Detect which cell encompasses the target text, then output its (x, y) center coordinate. 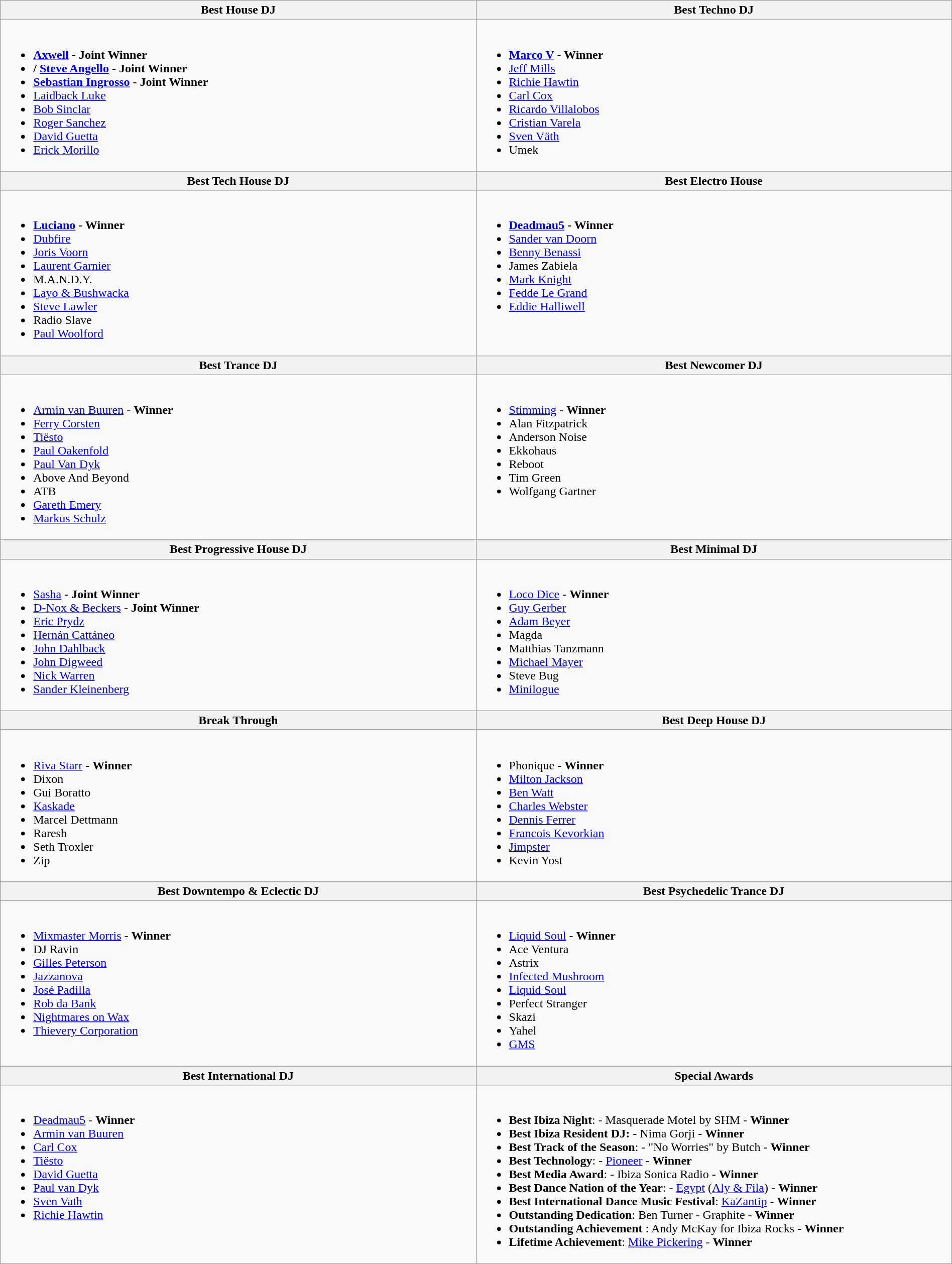
Best Minimal DJ (714, 549)
Break Through (238, 720)
Best Tech House DJ (238, 181)
Armin van Buuren - WinnerFerry CorstenTiëstoPaul OakenfoldPaul Van DykAbove And BeyondATBGareth EmeryMarkus Schulz (238, 457)
Riva Starr - WinnerDixonGui BorattoKaskadeMarcel DettmannRareshSeth TroxlerZip (238, 806)
Best Progressive House DJ (238, 549)
Marco V - WinnerJeff MillsRichie HawtinCarl CoxRicardo VillalobosCristian VarelaSven VäthUmek (714, 95)
Best Downtempo & Eclectic DJ (238, 891)
Best International DJ (238, 1075)
Best Newcomer DJ (714, 365)
Best Trance DJ (238, 365)
Best Electro House (714, 181)
Special Awards (714, 1075)
Luciano - WinnerDubfireJoris VoornLaurent GarnierM.A.N.D.Y.Layo & BushwackaSteve LawlerRadio SlavePaul Woolford (238, 273)
Best Techno DJ (714, 10)
Mixmaster Morris - WinnerDJ RavinGilles PetersonJazzanovaJosé PadillaRob da BankNightmares on WaxThievery Corporation (238, 983)
Best Psychedelic Trance DJ (714, 891)
Deadmau5 - WinnerArmin van BuurenCarl CoxTiëstoDavid GuettaPaul van DykSven VathRichie Hawtin (238, 1175)
Phonique - WinnerMilton JacksonBen WattCharles WebsterDennis FerrerFrancois KevorkianJimpsterKevin Yost (714, 806)
Loco Dice - WinnerGuy GerberAdam BeyerMagdaMatthias TanzmannMichael MayerSteve BugMinilogue (714, 635)
Deadmau5 - WinnerSander van DoornBenny BenassiJames ZabielaMark KnightFedde Le GrandEddie Halliwell (714, 273)
Stimming - WinnerAlan FitzpatrickAnderson NoiseEkkohausRebootTim GreenWolfgang Gartner (714, 457)
Best House DJ (238, 10)
Liquid Soul - WinnerAce VenturaAstrixInfected MushroomLiquid SoulPerfect StrangerSkaziYahelGMS (714, 983)
Best Deep House DJ (714, 720)
Axwell - Joint Winner/ Steve Angello - Joint Winner Sebastian Ingrosso - Joint WinnerLaidback LukeBob SinclarRoger SanchezDavid GuettaErick Morillo (238, 95)
Sasha - Joint Winner D-Nox & Beckers - Joint WinnerEric PrydzHernán CattáneoJohn DahlbackJohn DigweedNick WarrenSander Kleinenberg (238, 635)
